Identify which cell holds the provided text, then report its [x, y] central coordinate. 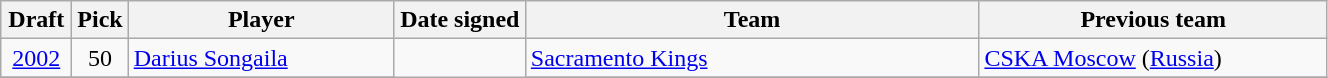
Date signed [460, 20]
Previous team [1154, 20]
Pick [100, 20]
2002 [36, 58]
Draft [36, 20]
Team [752, 20]
50 [100, 58]
CSKA Moscow (Russia) [1154, 58]
Player [261, 20]
Darius Songaila [261, 58]
Sacramento Kings [752, 58]
